Determine the [X, Y] coordinate at the center of the cell enclosing the given text.  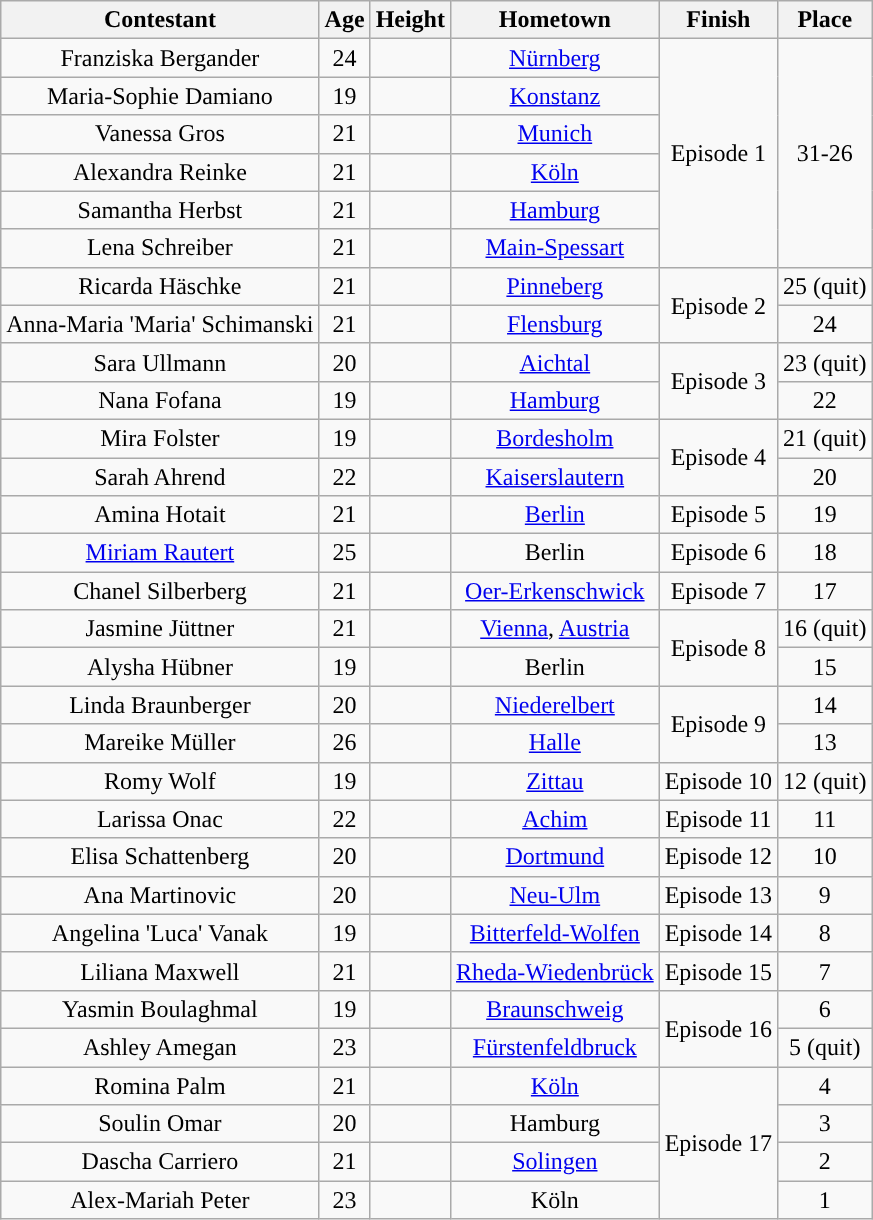
Fürstenfeldbruck [554, 1047]
23 (quit) [825, 362]
Episode 11 [718, 819]
Kaiserslautern [554, 477]
Yasmin Boulaghmal [160, 1009]
Dortmund [554, 857]
Oer-Erkenschwick [554, 591]
Neu-Ulm [554, 895]
Munich [554, 134]
Chanel Silberberg [160, 591]
Romina Palm [160, 1085]
Solingen [554, 1162]
Nana Fofana [160, 400]
25 (quit) [825, 286]
8 [825, 933]
Franziska Bergander [160, 58]
Episode 14 [718, 933]
2 [825, 1162]
Jasmine Jüttner [160, 629]
Episode 13 [718, 895]
1 [825, 1200]
Nürnberg [554, 58]
Maria-Sophie Damiano [160, 96]
Anna-Maria 'Maria' Schimanski [160, 324]
21 (quit) [825, 438]
Achim [554, 819]
Aichtal [554, 362]
Zittau [554, 781]
Vienna, Austria [554, 629]
Dascha Carriero [160, 1162]
Episode 7 [718, 591]
Lena Schreiber [160, 248]
3 [825, 1124]
Episode 5 [718, 515]
Episode 1 [718, 153]
26 [344, 743]
5 (quit) [825, 1047]
Episode 3 [718, 381]
Rheda-Wiedenbrück [554, 971]
Mira Folster [160, 438]
Episode 9 [718, 724]
Alex-Mariah Peter [160, 1200]
Episode 6 [718, 553]
Niederelbert [554, 705]
Episode 16 [718, 1028]
Episode 10 [718, 781]
Ricarda Häschke [160, 286]
Alysha Hübner [160, 667]
Liliana Maxwell [160, 971]
Konstanz [554, 96]
Episode 8 [718, 648]
Pinneberg [554, 286]
18 [825, 553]
Place [825, 20]
Linda Braunberger [160, 705]
16 (quit) [825, 629]
Soulin Omar [160, 1124]
17 [825, 591]
14 [825, 705]
Age [344, 20]
Samantha Herbst [160, 210]
Episode 2 [718, 305]
Height [410, 20]
Larissa Onac [160, 819]
Flensburg [554, 324]
13 [825, 743]
Contestant [160, 20]
Mareike Müller [160, 743]
Ana Martinovic [160, 895]
25 [344, 553]
Amina Hotait [160, 515]
6 [825, 1009]
Episode 4 [718, 457]
Romy Wolf [160, 781]
Episode 17 [718, 1142]
11 [825, 819]
Episode 12 [718, 857]
15 [825, 667]
9 [825, 895]
Miriam Rautert [160, 553]
Episode 15 [718, 971]
Bitterfeld-Wolfen [554, 933]
Ashley Amegan [160, 1047]
Alexandra Reinke [160, 172]
Hometown [554, 20]
Bordesholm [554, 438]
10 [825, 857]
7 [825, 971]
Finish [718, 20]
Braunschweig [554, 1009]
Main-Spessart [554, 248]
31-26 [825, 153]
Elisa Schattenberg [160, 857]
Sarah Ahrend [160, 477]
4 [825, 1085]
Angelina 'Luca' Vanak [160, 933]
12 (quit) [825, 781]
Sara Ullmann [160, 362]
Vanessa Gros [160, 134]
Halle [554, 743]
